Determine the (x, y) coordinate at the center of the cell enclosing the given text.  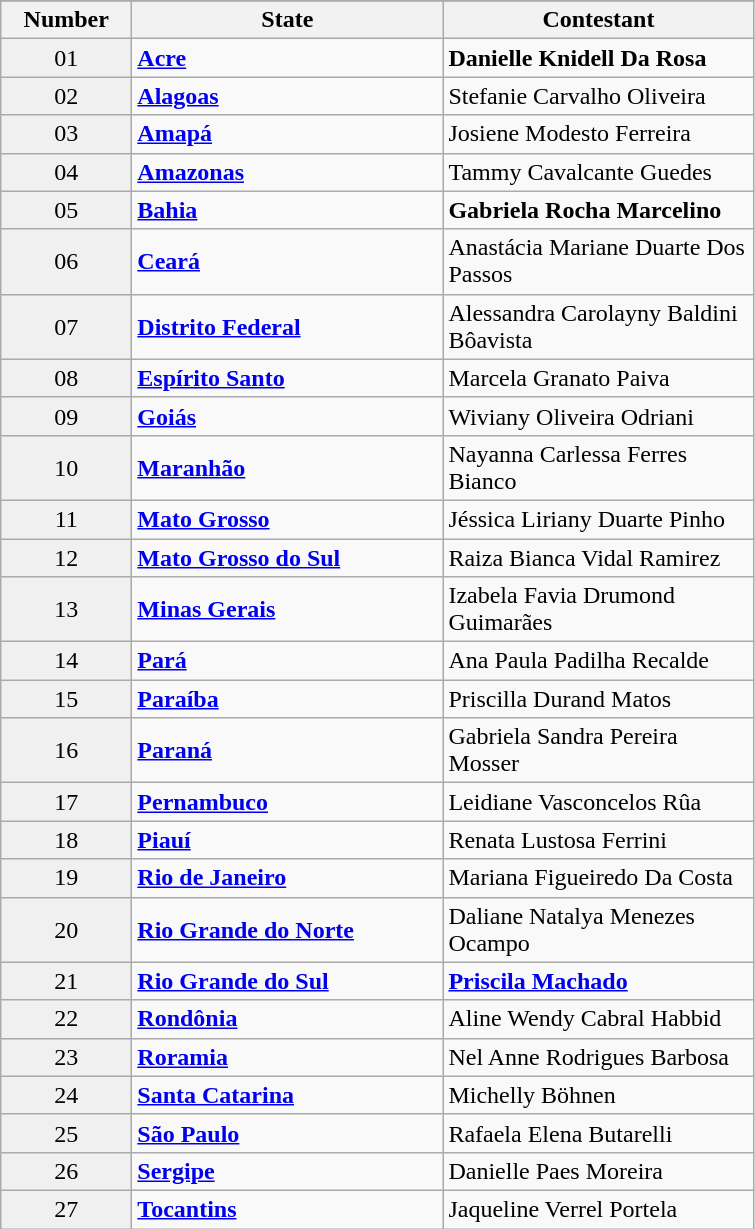
27 (66, 1209)
01 (66, 58)
Number (66, 20)
Josiene Modesto Ferreira (598, 134)
Paraíba (288, 699)
Roramia (288, 1057)
Rafaela Elena Butarelli (598, 1133)
Ceará (288, 262)
Santa Catarina (288, 1095)
17 (66, 802)
23 (66, 1057)
11 (66, 519)
18 (66, 840)
10 (66, 468)
26 (66, 1171)
Distrito Federal (288, 326)
Danielle Knidell Da Rosa (598, 58)
Renata Lustosa Ferrini (598, 840)
Leidiane Vasconcelos Rûa (598, 802)
12 (66, 557)
Goiás (288, 416)
Nel Anne Rodrigues Barbosa (598, 1057)
09 (66, 416)
Tammy Cavalcante Guedes (598, 172)
Maranhão (288, 468)
Michelly Böhnen (598, 1095)
Daliane Natalya Menezes Ocampo (598, 930)
Bahia (288, 210)
19 (66, 878)
15 (66, 699)
Jéssica Liriany Duarte Pinho (598, 519)
Raiza Bianca Vidal Ramirez (598, 557)
06 (66, 262)
16 (66, 750)
04 (66, 172)
Minas Gerais (288, 610)
Paraná (288, 750)
Pernambuco (288, 802)
02 (66, 96)
21 (66, 981)
State (288, 20)
Priscila Machado (598, 981)
São Paulo (288, 1133)
Amapá (288, 134)
07 (66, 326)
Ana Paula Padilha Recalde (598, 661)
Amazonas (288, 172)
Alessandra Carolayny Baldini Bôavista (598, 326)
Acre (288, 58)
Marcela Granato Paiva (598, 378)
Gabriela Sandra Pereira Mosser (598, 750)
Rondônia (288, 1019)
Espírito Santo (288, 378)
Aline Wendy Cabral Habbid (598, 1019)
Izabela Favia Drumond Guimarães (598, 610)
13 (66, 610)
03 (66, 134)
Rio Grande do Sul (288, 981)
Danielle Paes Moreira (598, 1171)
Gabriela Rocha Marcelino (598, 210)
Jaqueline Verrel Portela (598, 1209)
Pará (288, 661)
25 (66, 1133)
Nayanna Carlessa Ferres Bianco (598, 468)
24 (66, 1095)
Stefanie Carvalho Oliveira (598, 96)
Contestant (598, 20)
Piauí (288, 840)
Priscilla Durand Matos (598, 699)
Alagoas (288, 96)
Mariana Figueiredo Da Costa (598, 878)
20 (66, 930)
08 (66, 378)
Rio de Janeiro (288, 878)
Mato Grosso (288, 519)
Mato Grosso do Sul (288, 557)
Anastácia Mariane Duarte Dos Passos (598, 262)
05 (66, 210)
Wiviany Oliveira Odriani (598, 416)
Rio Grande do Norte (288, 930)
22 (66, 1019)
Tocantins (288, 1209)
Sergipe (288, 1171)
14 (66, 661)
